Extract the [x, y] coordinate from the center of the cell holding the provided text.  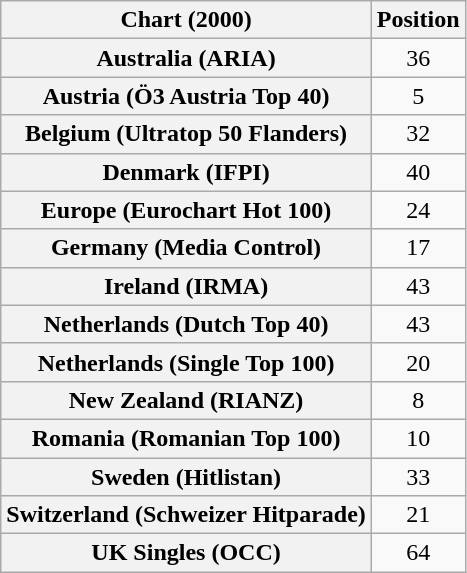
20 [418, 362]
Ireland (IRMA) [186, 286]
64 [418, 553]
Europe (Eurochart Hot 100) [186, 210]
Netherlands (Single Top 100) [186, 362]
Belgium (Ultratop 50 Flanders) [186, 134]
40 [418, 172]
32 [418, 134]
21 [418, 515]
17 [418, 248]
Germany (Media Control) [186, 248]
Austria (Ö3 Austria Top 40) [186, 96]
8 [418, 400]
Sweden (Hitlistan) [186, 477]
24 [418, 210]
Position [418, 20]
33 [418, 477]
Denmark (IFPI) [186, 172]
36 [418, 58]
5 [418, 96]
Romania (Romanian Top 100) [186, 438]
New Zealand (RIANZ) [186, 400]
Chart (2000) [186, 20]
Switzerland (Schweizer Hitparade) [186, 515]
10 [418, 438]
UK Singles (OCC) [186, 553]
Australia (ARIA) [186, 58]
Netherlands (Dutch Top 40) [186, 324]
